Return (X, Y) of the center of cell containing provided text 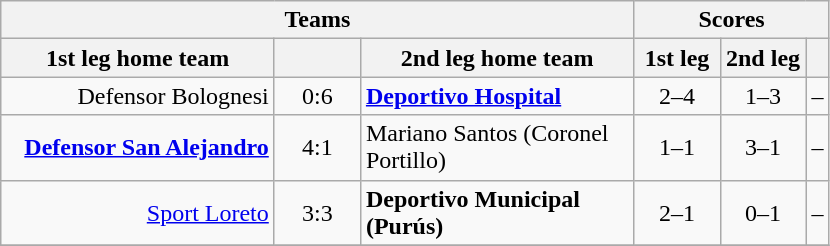
Sport Loreto (138, 212)
1–1 (677, 148)
2nd leg (763, 58)
Deportivo Hospital (497, 96)
2nd leg home team (497, 58)
3:3 (317, 212)
Defensor Bolognesi (138, 96)
0–1 (763, 212)
1–3 (763, 96)
Mariano Santos (Coronel Portillo) (497, 148)
0:6 (317, 96)
Scores (732, 20)
4:1 (317, 148)
Deportivo Municipal (Purús) (497, 212)
Defensor San Alejandro (138, 148)
2–4 (677, 96)
2–1 (677, 212)
Teams (318, 20)
1st leg home team (138, 58)
1st leg (677, 58)
3–1 (763, 148)
